Extract the [X, Y] coordinate from the center of the cell holding the provided text.  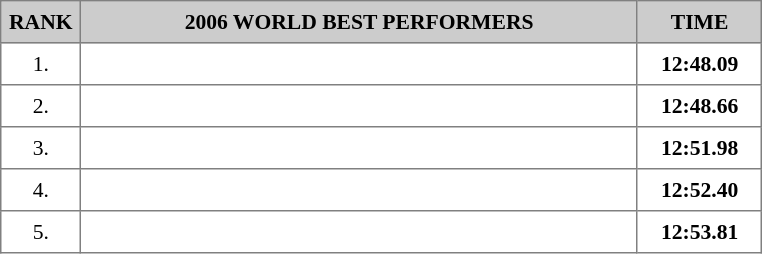
5. [41, 232]
4. [41, 190]
2006 WORLD BEST PERFORMERS [359, 22]
12:51.98 [699, 148]
12:48.09 [699, 64]
3. [41, 148]
RANK [41, 22]
2. [41, 106]
TIME [699, 22]
1. [41, 64]
12:52.40 [699, 190]
12:48.66 [699, 106]
12:53.81 [699, 232]
